Scan for the cell matching the given text and deliver its [X, Y] coordinate at center. 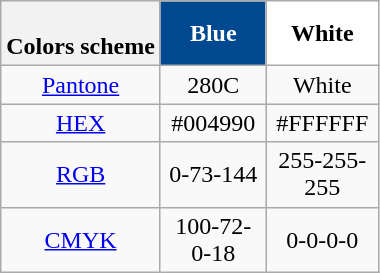
RGB [81, 174]
0-0-0-0 [322, 240]
#FFFFFF [322, 123]
0-73-144 [213, 174]
CMYK [81, 240]
HEX [81, 123]
255-255-255 [322, 174]
100-72-0-18 [213, 240]
Colors scheme [81, 34]
280C [213, 85]
Pantone [81, 85]
Blue [213, 34]
#004990 [213, 123]
